Return (x, y) of the center of cell containing provided text 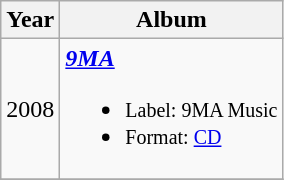
2008 (30, 109)
9MALabel: 9MA MusicFormat: CD (172, 109)
Album (172, 20)
Year (30, 20)
